Determine the (x, y) coordinate at the center of the cell enclosing the given text.  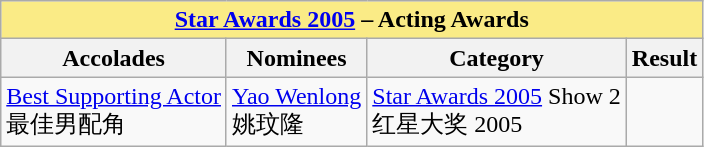
Category (497, 58)
Result (664, 58)
Nominees (296, 58)
Best Supporting Actor最佳男配角 (114, 112)
Star Awards 2005 Show 2 红星大奖 2005 (497, 112)
Star Awards 2005 – Acting Awards (352, 20)
Accolades (114, 58)
Yao Wenlong 姚玟隆 (296, 112)
